Extract the [X, Y] coordinate from the center of the cell holding the provided text.  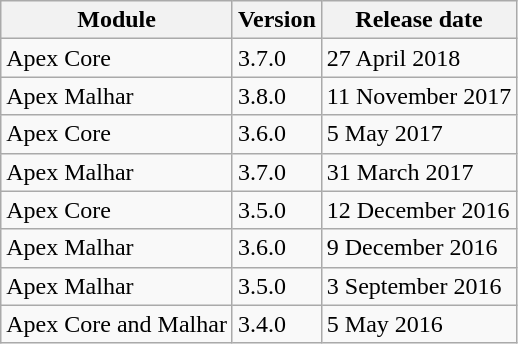
27 April 2018 [418, 58]
3 September 2016 [418, 286]
5 May 2017 [418, 134]
5 May 2016 [418, 324]
3.8.0 [276, 96]
Module [117, 20]
12 December 2016 [418, 210]
Release date [418, 20]
Version [276, 20]
31 March 2017 [418, 172]
Apex Core and Malhar [117, 324]
3.4.0 [276, 324]
11 November 2017 [418, 96]
9 December 2016 [418, 248]
